Locate the cell with the specified text and output its (x, y) center coordinate. 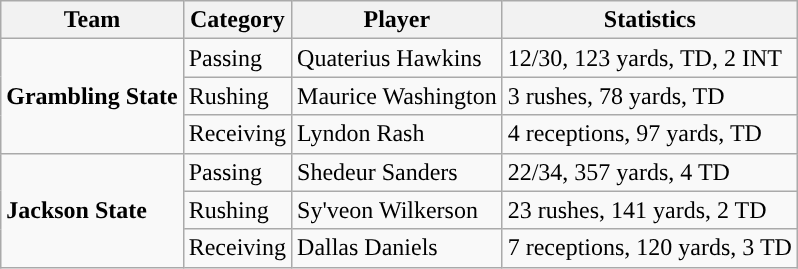
Category (237, 20)
3 rushes, 78 yards, TD (650, 96)
Shedeur Sanders (398, 172)
Grambling State (92, 96)
22/34, 357 yards, 4 TD (650, 172)
4 receptions, 97 yards, TD (650, 134)
Lyndon Rash (398, 134)
Dallas Daniels (398, 248)
Statistics (650, 20)
Player (398, 20)
23 rushes, 141 yards, 2 TD (650, 210)
Sy'veon Wilkerson (398, 210)
7 receptions, 120 yards, 3 TD (650, 248)
Team (92, 20)
Maurice Washington (398, 96)
Quaterius Hawkins (398, 58)
12/30, 123 yards, TD, 2 INT (650, 58)
Jackson State (92, 210)
